Locate the cell with the specified text and output its (x, y) center coordinate. 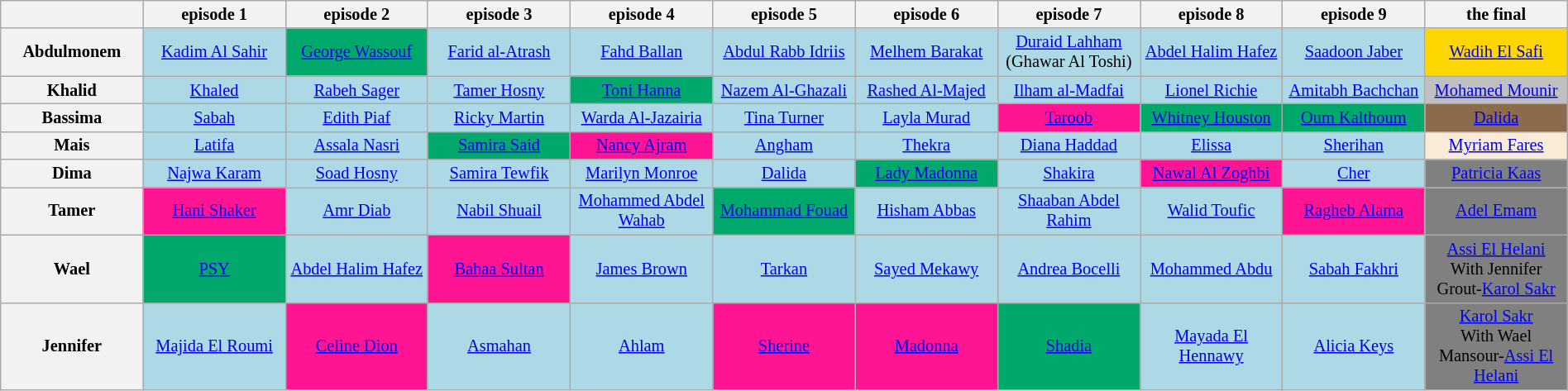
Shadia (1068, 346)
Fahd Ballan (642, 52)
Melhem Barakat (926, 52)
Toni Hanna (642, 90)
episode 6 (926, 14)
Bassima (72, 117)
Lionel Richie (1211, 90)
episode 1 (214, 14)
Duraid Lahham (Ghawar Al Toshi) (1068, 52)
Mais (72, 145)
Bahaa Sultan (499, 269)
Abdulmonem (72, 52)
James Brown (642, 269)
episode 7 (1068, 14)
Cher (1354, 174)
Oum Kalthoum (1354, 117)
Soad Hosny (356, 174)
Patricia Kaas (1496, 174)
Andrea Bocelli (1068, 269)
episode 9 (1354, 14)
Tamer Hosny (499, 90)
Assi El HelaniWith Jennifer Grout-Karol Sakr (1496, 269)
Amitabh Bachchan (1354, 90)
Najwa Karam (214, 174)
Angham (784, 145)
Celine Dion (356, 346)
Samira Said (499, 145)
Ahlam (642, 346)
PSY (214, 269)
Myriam Fares (1496, 145)
Walid Toufic (1211, 211)
Ricky Martin (499, 117)
Nazem Al-Ghazali (784, 90)
Diana Haddad (1068, 145)
Asmahan (499, 346)
Shakira (1068, 174)
Mayada El Hennawy (1211, 346)
Khalid (72, 90)
Edith Piaf (356, 117)
Abdul Rabb Idriis (784, 52)
Amr Diab (356, 211)
Rabeh Sager (356, 90)
Nancy Ajram (642, 145)
Mohammed Abdu (1211, 269)
Rashed Al-Majed (926, 90)
Nabil Shuail (499, 211)
Majida El Roumi (214, 346)
Layla Murad (926, 117)
Elissa (1211, 145)
Madonna (926, 346)
Sherihan (1354, 145)
Mohammed Abdel Wahab (642, 211)
Kadim Al Sahir (214, 52)
Mohammad Fouad (784, 211)
Latifa (214, 145)
Hani Shaker (214, 211)
Mohamed Mounir (1496, 90)
Ragheb Alama (1354, 211)
Tarkan (784, 269)
Nawal Al Zoghbi (1211, 174)
Sayed Mekawy (926, 269)
the final (1496, 14)
Jennifer (72, 346)
episode 4 (642, 14)
Farid al-Atrash (499, 52)
Marilyn Monroe (642, 174)
Thekra (926, 145)
Whitney Houston (1211, 117)
Warda Al-Jazairia (642, 117)
Taroob (1068, 117)
Assala Nasri (356, 145)
Hisham Abbas (926, 211)
Sherine (784, 346)
episode 3 (499, 14)
Saadoon Jaber (1354, 52)
episode 8 (1211, 14)
Wadih El Safi (1496, 52)
episode 2 (356, 14)
Shaaban Abdel Rahim (1068, 211)
Karol SakrWith Wael Mansour-Assi El Helani (1496, 346)
Dima (72, 174)
Samira Tewfik (499, 174)
Adel Emam (1496, 211)
episode 5 (784, 14)
Sabah Fakhri (1354, 269)
Alicia Keys (1354, 346)
Wael (72, 269)
George Wassouf (356, 52)
Khaled (214, 90)
Tamer (72, 211)
Lady Madonna (926, 174)
Ilham al-Madfai (1068, 90)
Sabah (214, 117)
Tina Turner (784, 117)
